From the cell containing the given text, extract its center point as [x, y] coordinate. 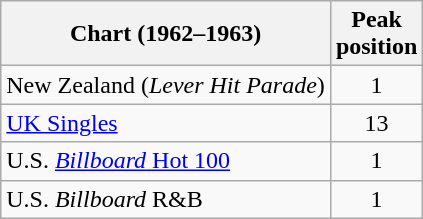
UK Singles [166, 123]
Chart (1962–1963) [166, 34]
Peakposition [376, 34]
U.S. Billboard R&B [166, 199]
13 [376, 123]
U.S. Billboard Hot 100 [166, 161]
New Zealand (Lever Hit Parade) [166, 85]
